Scan for the cell matching the given text and deliver its (x, y) coordinate at center. 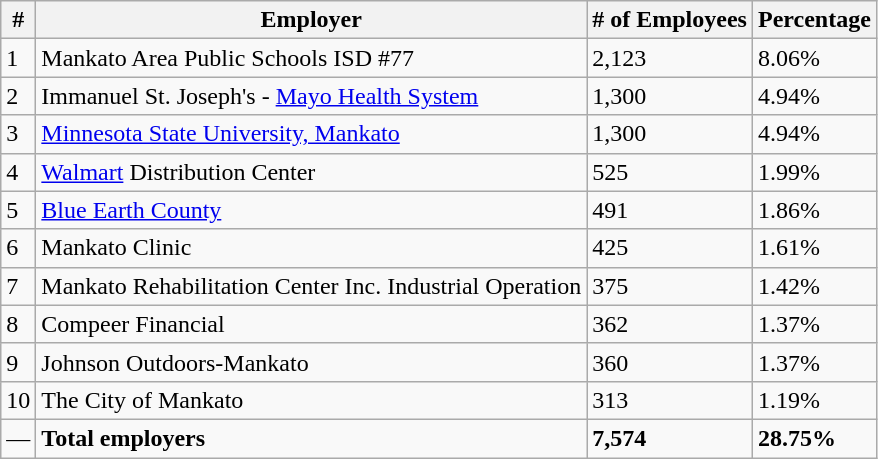
1 (18, 58)
Immanuel St. Joseph's - Mayo Health System (312, 96)
7 (18, 286)
1.19% (814, 400)
# of Employees (670, 20)
# (18, 20)
7,574 (670, 438)
2,123 (670, 58)
360 (670, 362)
1.86% (814, 210)
Johnson Outdoors-Mankato (312, 362)
Minnesota State University, Mankato (312, 134)
525 (670, 172)
1.99% (814, 172)
4 (18, 172)
— (18, 438)
Mankato Clinic (312, 248)
28.75% (814, 438)
Mankato Area Public Schools ISD #77 (312, 58)
8.06% (814, 58)
Mankato Rehabilitation Center Inc. Industrial Operation (312, 286)
491 (670, 210)
425 (670, 248)
Walmart Distribution Center (312, 172)
Total employers (312, 438)
8 (18, 324)
6 (18, 248)
The City of Mankato (312, 400)
3 (18, 134)
313 (670, 400)
Employer (312, 20)
362 (670, 324)
Percentage (814, 20)
9 (18, 362)
1.61% (814, 248)
Blue Earth County (312, 210)
2 (18, 96)
5 (18, 210)
1.42% (814, 286)
375 (670, 286)
10 (18, 400)
Compeer Financial (312, 324)
